For the text-containing cell, return its midpoint in [x, y] coordinate format. 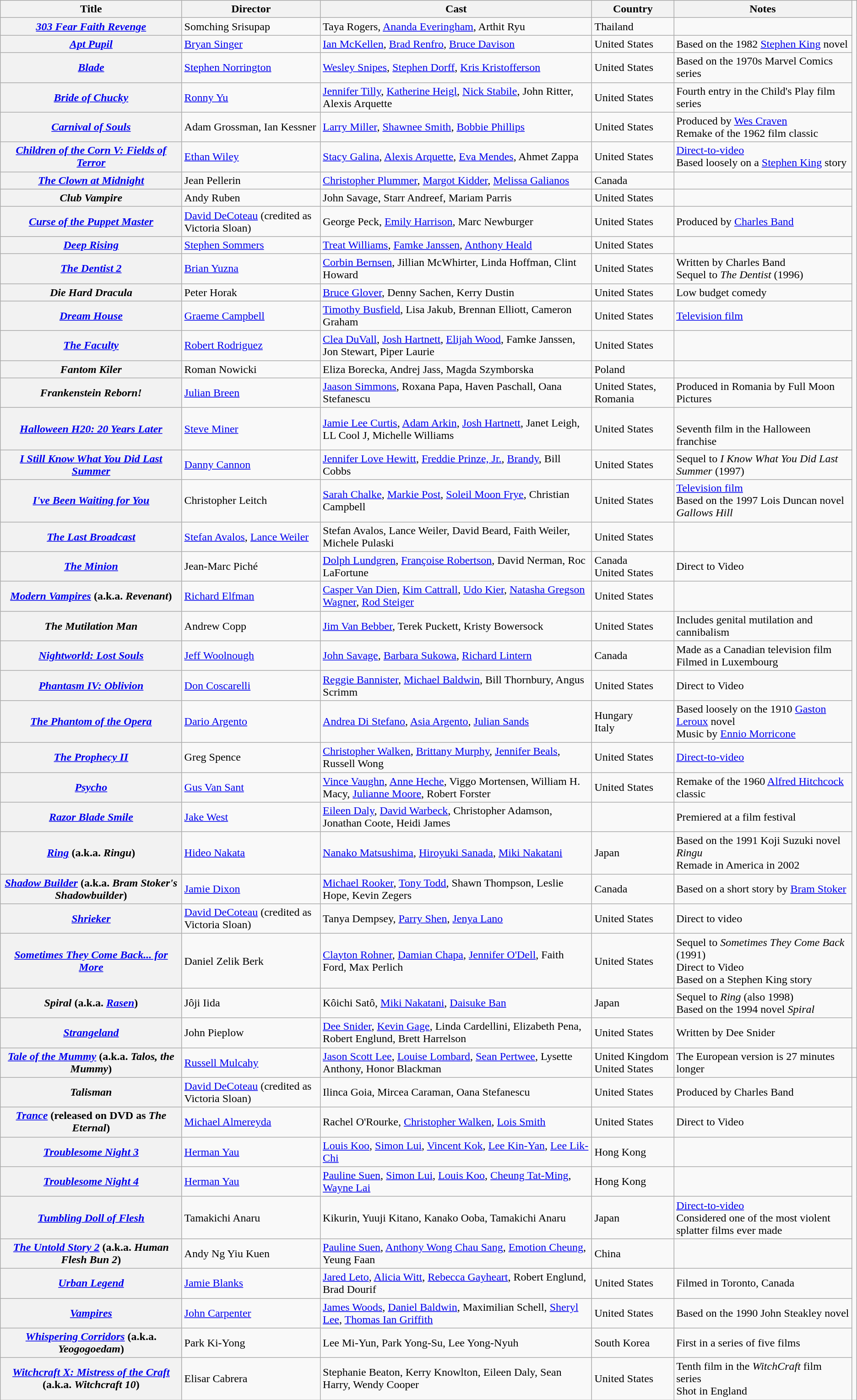
Kikurin, Yuuji Kitano, Kanako Ooba, Tamakichi Anaru [456, 1217]
Made as a Canadian television filmFilmed in Luxembourg [763, 655]
Graeme Campbell [251, 316]
Tumbling Doll of Flesh [91, 1217]
Title [91, 9]
Robert Rodriguez [251, 346]
Michael Almereyda [251, 1122]
Christopher Leitch [251, 501]
Rachel O'Rourke, Christopher Walken, Lois Smith [456, 1122]
Kôichi Satô, Miki Nakatani, Daisuke Ban [456, 1003]
Treat Williams, Famke Janssen, Anthony Heald [456, 245]
Whispering Corridors (a.k.a. Yeogogoedam) [91, 1343]
Daniel Zelik Berk [251, 961]
Don Coscarelli [251, 686]
Written by Charles BandSequel to The Dentist (1996) [763, 268]
Reggie Bannister, Michael Baldwin, Bill Thornbury, Angus Scrimm [456, 686]
Michael Rooker, Tony Todd, Shawn Thompson, Leslie Hope, Kevin Zegers [456, 889]
Eileen Daly, David Warbeck, Christopher Adamson, Jonathan Coote, Heidi James [456, 817]
John Savage, Starr Andreef, Mariam Parris [456, 198]
Dolph Lundgren, Françoise Robertson, David Nerman, Roc LaFortune [456, 567]
Hideo Nakata [251, 853]
The Mutilation Man [91, 626]
Brian Yuzna [251, 268]
Corbin Bernsen, Jillian McWhirter, Linda Hoffman, Clint Howard [456, 268]
Shadow Builder (a.k.a. Bram Stoker's Shadowbuilder) [91, 889]
Christopher Walken, Brittany Murphy, Jennifer Beals, Russell Wong [456, 757]
Vampires [91, 1313]
Fantom Kiler [91, 369]
Ilinca Goia, Mircea Caraman, Oana Stefanescu [456, 1092]
Stephen Sommers [251, 245]
Sequel to Sometimes They Come Back (1991)Direct to VideoBased on a Stephen King story [763, 961]
Ethan Wiley [251, 157]
Trance (released on DVD as The Eternal) [91, 1122]
Talisman [91, 1092]
Dream House [91, 316]
Based on the 1970s Marvel Comics series [763, 68]
Adam Grossman, Ian Kessner [251, 127]
China [633, 1253]
Tenth film in the WitchCraft film seriesShot in England [763, 1379]
Filmed in Toronto, Canada [763, 1283]
Sequel to Ring (also 1998)Based on the 1994 novel Spiral [763, 1003]
Direct-to-videoBased loosely on a Stephen King story [763, 157]
Wesley Snipes, Stephen Dorff, Kris Kristofferson [456, 68]
Tanya Dempsey, Parry Shen, Jenya Lano [456, 919]
Shrieker [91, 919]
Poland [633, 369]
Lee Mi-Yun, Park Yong-Su, Lee Yong-Nyuh [456, 1343]
CanadaUnited States [633, 567]
Television film Based on the 1997 Lois Duncan novel Gallows Hill [763, 501]
Gus Van Sant [251, 787]
Elisar Cabrera [251, 1379]
The Dentist 2 [91, 268]
Children of the Corn V: Fields of Terror [91, 157]
Notes [763, 9]
I Still Know What You Did Last Summer [91, 465]
Peter Horak [251, 292]
The Minion [91, 567]
Modern Vampires (a.k.a. Revenant) [91, 596]
Spiral (a.k.a. Rasen) [91, 1003]
Based on the 1982 Stephen King novel [763, 44]
Direct-to-video [763, 757]
John Carpenter [251, 1313]
Stephen Norrington [251, 68]
Jamie Dixon [251, 889]
Andy Ng Yiu Kuen [251, 1253]
Dee Snider, Kevin Gage, Linda Cardellini, Elizabeth Pena, Robert Englund, Brett Harrelson [456, 1032]
Jôji Iida [251, 1003]
Jeff Woolnough [251, 655]
Richard Elfman [251, 596]
Bride of Chucky [91, 97]
The Untold Story 2 (a.k.a. Human Flesh Bun 2) [91, 1253]
Jared Leto, Alicia Witt, Rebecca Gayheart, Robert Englund, Brad Dourif [456, 1283]
The Phantom of the Opera [91, 721]
Produced in Romania by Full Moon Pictures [763, 393]
Andrea Di Stefano, Asia Argento, Julian Sands [456, 721]
Bryan Singer [251, 44]
The Clown at Midnight [91, 180]
Premiered at a film festival [763, 817]
Ring (a.k.a. Ringu) [91, 853]
The Last Broadcast [91, 536]
John Pieplow [251, 1032]
Troublesome Night 3 [91, 1151]
Danny Cannon [251, 465]
Remake of the 1960 Alfred Hitchcock classic [763, 787]
Steve Miner [251, 429]
Based on a short story by Bram Stoker [763, 889]
Ronny Yu [251, 97]
Stefan Avalos, Lance Weiler, David Beard, Faith Weiler, Michele Pulaski [456, 536]
Thailand [633, 27]
Ian McKellen, Brad Renfro, Bruce Davison [456, 44]
Russell Mulcahy [251, 1063]
Based on the 1991 Koji Suzuki novel Ringu Remade in America in 2002 [763, 853]
Deep Rising [91, 245]
Roman Nowicki [251, 369]
Includes genital mutilation and cannibalism [763, 626]
Sequel to I Know What You Did Last Summer (1997) [763, 465]
Nightworld: Lost Souls [91, 655]
Psycho [91, 787]
Jean Pellerin [251, 180]
The European version is 27 minutes longer [763, 1063]
Cast [456, 9]
Tale of the Mummy (a.k.a. Talos, the Mummy) [91, 1063]
Director [251, 9]
Urban Legend [91, 1283]
303 Fear Faith Revenge [91, 27]
Eliza Borecka, Andrej Jass, Magda Szymborska [456, 369]
I've Been Waiting for You [91, 501]
Sometimes They Come Back... for More [91, 961]
Stefan Avalos, Lance Weiler [251, 536]
Vince Vaughn, Anne Heche, Viggo Mortensen, William H. Macy, Julianne Moore, Robert Forster [456, 787]
Direct to video [763, 919]
South Korea [633, 1343]
Jean-Marc Piché [251, 567]
Frankenstein Reborn! [91, 393]
Bruce Glover, Denny Sachen, Kerry Dustin [456, 292]
Clayton Rohner, Damian Chapa, Jennifer O'Dell, Faith Ford, Max Perlich [456, 961]
Halloween H20: 20 Years Later [91, 429]
Julian Breen [251, 393]
John Savage, Barbara Sukowa, Richard Lintern [456, 655]
Witchcraft X: Mistress of the Craft (a.k.a. Witchcraft 10) [91, 1379]
Greg Spence [251, 757]
Strangeland [91, 1032]
Low budget comedy [763, 292]
Jaason Simmons, Roxana Papa, Haven Paschall, Oana Stefanescu [456, 393]
Stacy Galina, Alexis Arquette, Eva Mendes, Ahmet Zappa [456, 157]
Jamie Blanks [251, 1283]
Louis Koo, Simon Lui, Vincent Kok, Lee Kin-Yan, Lee Lik-Chi [456, 1151]
Direct-to-videoConsidered one of the most violent splatter films ever made [763, 1217]
Tamakichi Anaru [251, 1217]
United KingdomUnited States [633, 1063]
Dario Argento [251, 721]
Fourth entry in the Child's Play film series [763, 97]
Based loosely on the 1910 Gaston Leroux novelMusic by Ennio Morricone [763, 721]
Curse of the Puppet Master [91, 222]
Blade [91, 68]
Based on the 1990 John Steakley novel [763, 1313]
First in a series of five films [763, 1343]
Carnival of Souls [91, 127]
Park Ki-Yong [251, 1343]
Jennifer Love Hewitt, Freddie Prinze, Jr., Brandy, Bill Cobbs [456, 465]
Apt Pupil [91, 44]
Somching Srisupap [251, 27]
James Woods, Daniel Baldwin, Maximilian Schell, Sheryl Lee, Thomas Ian Griffith [456, 1313]
Written by Dee Snider [763, 1032]
Nanako Matsushima, Hiroyuki Sanada, Miki Nakatani [456, 853]
Andy Ruben [251, 198]
Pauline Suen, Anthony Wong Chau Sang, Emotion Cheung, Yeung Faan [456, 1253]
Jennifer Tilly, Katherine Heigl, Nick Stabile, John Ritter, Alexis Arquette [456, 97]
Country [633, 9]
Timothy Busfield, Lisa Jakub, Brennan Elliott, Cameron Graham [456, 316]
The Faculty [91, 346]
George Peck, Emily Harrison, Marc Newburger [456, 222]
Jim Van Bebber, Terek Puckett, Kristy Bowersock [456, 626]
United States, Romania [633, 393]
Troublesome Night 4 [91, 1182]
Jason Scott Lee, Louise Lombard, Sean Pertwee, Lysette Anthony, Honor Blackman [456, 1063]
Club Vampire [91, 198]
Sarah Chalke, Markie Post, Soleil Moon Frye, Christian Campbell [456, 501]
Television film [763, 316]
The Prophecy II [91, 757]
Stephanie Beaton, Kerry Knowlton, Eileen Daly, Sean Harry, Wendy Cooper [456, 1379]
Casper Van Dien, Kim Cattrall, Udo Kier, Natasha Gregson Wagner, Rod Steiger [456, 596]
Jamie Lee Curtis, Adam Arkin, Josh Hartnett, Janet Leigh, LL Cool J, Michelle Williams [456, 429]
Razor Blade Smile [91, 817]
Die Hard Dracula [91, 292]
Jake West [251, 817]
Larry Miller, Shawnee Smith, Bobbie Phillips [456, 127]
Pauline Suen, Simon Lui, Louis Koo, Cheung Tat-Ming, Wayne Lai [456, 1182]
Andrew Copp [251, 626]
HungaryItaly [633, 721]
Produced by Wes CravenRemake of the 1962 film classic [763, 127]
Phantasm IV: Oblivion [91, 686]
Taya Rogers, Ananda Everingham, Arthit Ryu [456, 27]
Seventh film in the Halloween franchise [763, 429]
Christopher Plummer, Margot Kidder, Melissa Galianos [456, 180]
Clea DuVall, Josh Hartnett, Elijah Wood, Famke Janssen, Jon Stewart, Piper Laurie [456, 346]
